Extract the [X, Y] coordinate from the center of the cell holding the provided text.  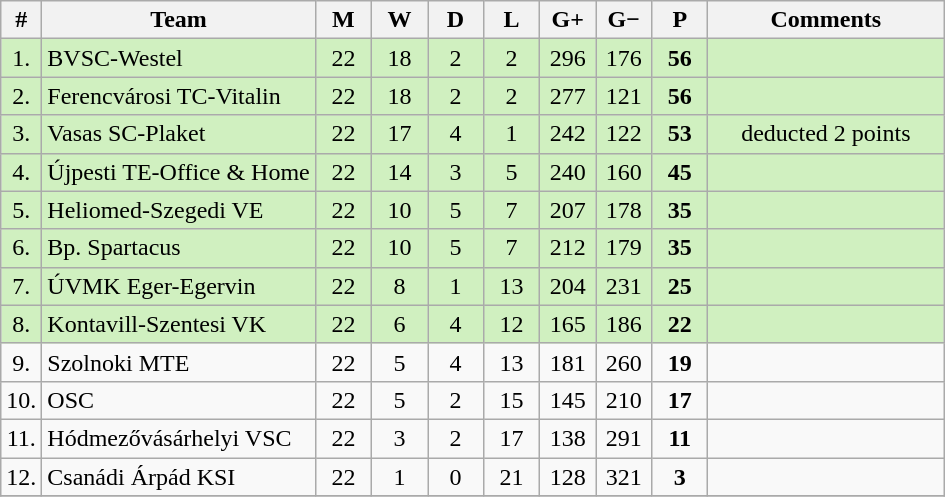
Kontavill-Szentesi VK [179, 324]
19 [680, 362]
296 [568, 58]
145 [568, 400]
Csanádi Árpád KSI [179, 477]
7. [22, 286]
231 [624, 286]
P [680, 20]
Comments [826, 20]
L [512, 20]
2. [22, 96]
G− [624, 20]
10. [22, 400]
# [22, 20]
128 [568, 477]
BVSC-Westel [179, 58]
204 [568, 286]
Újpesti TE-Office & Home [179, 172]
8. [22, 324]
Team [179, 20]
277 [568, 96]
Bp. Spartacus [179, 248]
122 [624, 134]
165 [568, 324]
25 [680, 286]
5. [22, 210]
11. [22, 438]
0 [456, 477]
21 [512, 477]
OSC [179, 400]
260 [624, 362]
W [399, 20]
179 [624, 248]
1. [22, 58]
6. [22, 248]
M [343, 20]
210 [624, 400]
Heliomed-Szegedi VE [179, 210]
291 [624, 438]
240 [568, 172]
11 [680, 438]
138 [568, 438]
12 [512, 324]
Ferencvárosi TC-Vitalin [179, 96]
Hódmezővásárhelyi VSC [179, 438]
242 [568, 134]
12. [22, 477]
3. [22, 134]
15 [512, 400]
160 [624, 172]
14 [399, 172]
D [456, 20]
G+ [568, 20]
9. [22, 362]
ÚVMK Eger-Egervin [179, 286]
45 [680, 172]
178 [624, 210]
53 [680, 134]
321 [624, 477]
Vasas SC-Plaket [179, 134]
6 [399, 324]
186 [624, 324]
181 [568, 362]
207 [568, 210]
121 [624, 96]
8 [399, 286]
212 [568, 248]
4. [22, 172]
deducted 2 points [826, 134]
Szolnoki MTE [179, 362]
176 [624, 58]
